Identify which cell holds the provided text, then report its [X, Y] central coordinate. 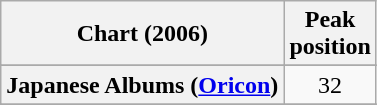
Peakposition [330, 34]
Japanese Albums (Oricon) [142, 85]
32 [330, 85]
Chart (2006) [142, 34]
